Identify which cell holds the provided text, then report its [x, y] central coordinate. 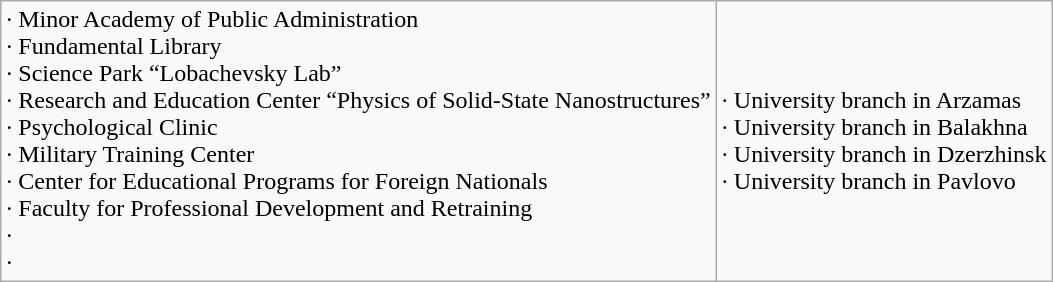
· University branch in Arzamas· University branch in Balakhna· University branch in Dzerzhinsk· University branch in Pavlovo [884, 142]
